Identify which cell holds the provided text, then report its [X, Y] central coordinate. 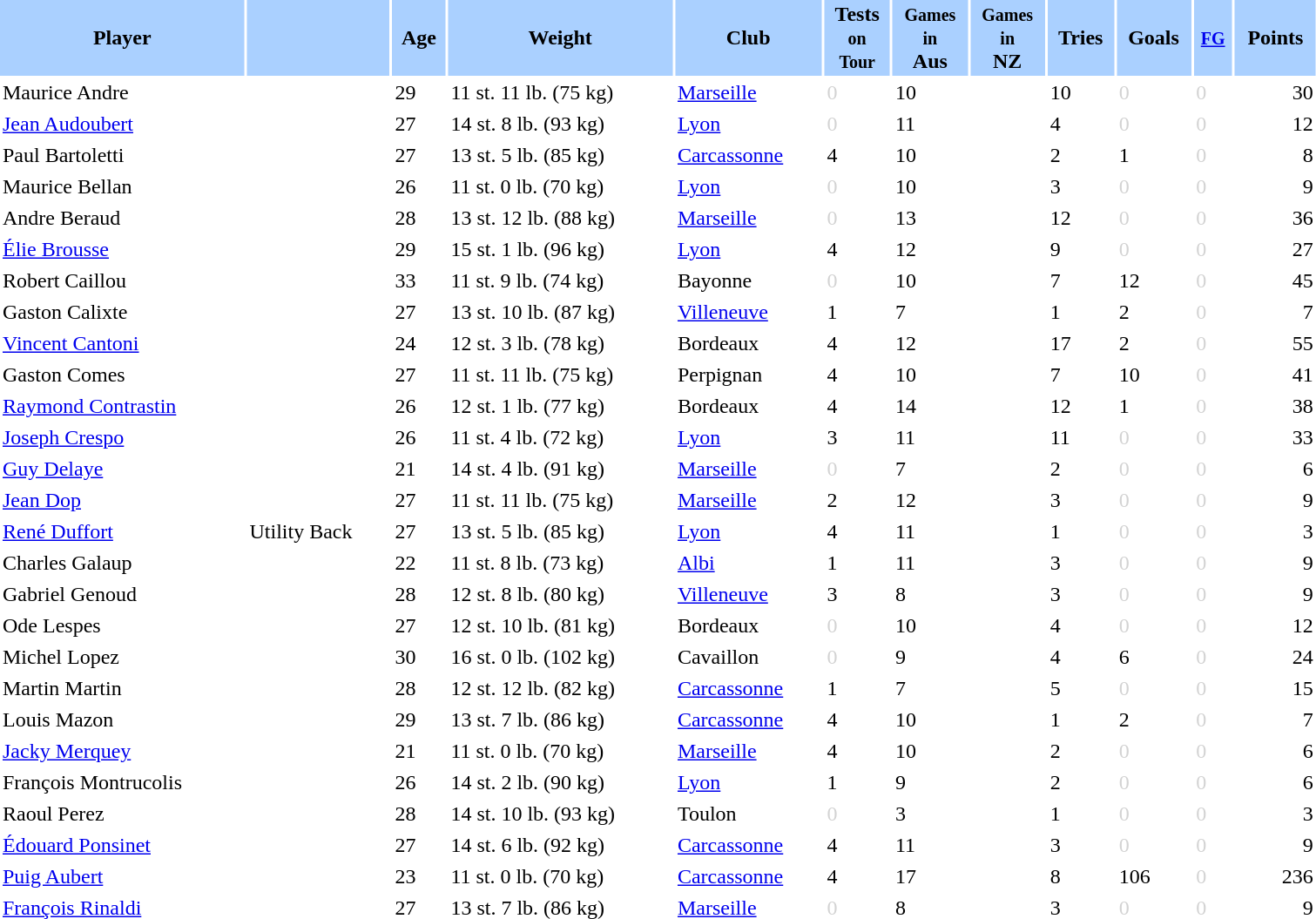
TestsonTour [857, 38]
Jean Audoubert [122, 124]
15 [1275, 688]
Club [748, 38]
236 [1275, 876]
Perpignan [748, 375]
Points [1275, 38]
Gaston Calixte [122, 312]
13 st. 10 lb. (87 kg) [560, 312]
Édouard Ponsinet [122, 845]
Andre Beraud [122, 218]
Guy Delaye [122, 469]
38 [1275, 406]
Weight [560, 38]
Gaston Comes [122, 375]
Cavaillon [748, 657]
Charles Galaup [122, 563]
14 st. 2 lb. (90 kg) [560, 782]
12 st. 1 lb. (77 kg) [560, 406]
23 [420, 876]
12 st. 8 lb. (80 kg) [560, 594]
Utility Back [319, 531]
FG [1212, 38]
Joseph Crespo [122, 437]
Toulon [748, 814]
Vincent Cantoni [122, 343]
12 st. 12 lb. (82 kg) [560, 688]
Tries [1081, 38]
13 st. 12 lb. (88 kg) [560, 218]
11 st. 8 lb. (73 kg) [560, 563]
13 st. 7 lb. (86 kg) [560, 720]
Raymond Contrastin [122, 406]
René Duffort [122, 531]
14 [930, 406]
Albi [748, 563]
14 st. 8 lb. (93 kg) [560, 124]
41 [1275, 375]
Player [122, 38]
14 st. 6 lb. (92 kg) [560, 845]
Martin Martin [122, 688]
45 [1275, 280]
Jean Dop [122, 500]
Age [420, 38]
Michel Lopez [122, 657]
Bayonne [748, 280]
13 [930, 218]
15 st. 1 lb. (96 kg) [560, 249]
11 st. 4 lb. (72 kg) [560, 437]
Puig Aubert [122, 876]
55 [1275, 343]
François Montrucolis [122, 782]
Robert Caillou [122, 280]
Jacky Merquey [122, 751]
16 st. 0 lb. (102 kg) [560, 657]
GamesinNZ [1008, 38]
14 st. 10 lb. (93 kg) [560, 814]
22 [420, 563]
Goals [1154, 38]
Paul Bartoletti [122, 155]
Élie Brousse [122, 249]
11 st. 9 lb. (74 kg) [560, 280]
14 st. 4 lb. (91 kg) [560, 469]
Ode Lespes [122, 625]
12 st. 10 lb. (81 kg) [560, 625]
Raoul Perez [122, 814]
106 [1154, 876]
Maurice Bellan [122, 186]
36 [1275, 218]
Gabriel Genoud [122, 594]
GamesinAus [930, 38]
Maurice Andre [122, 92]
12 st. 3 lb. (78 kg) [560, 343]
5 [1081, 688]
Louis Mazon [122, 720]
